Output the [x, y] coordinate of the center of the cell containing the given text.  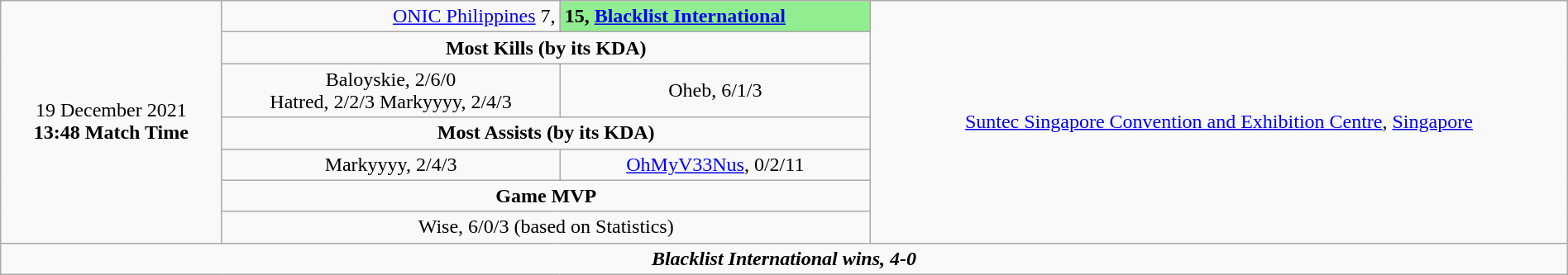
Oheb, 6/1/3 [715, 91]
Game MVP [546, 196]
Most Assists (by its KDA) [546, 133]
19 December 202113:48 Match Time [111, 122]
Most Kills (by its KDA) [546, 48]
Baloyskie, 2/6/0Hatred, 2/2/3 Markyyyy, 2/4/3 [390, 91]
Wise, 6/0/3 (based on Statistics) [546, 227]
15, Blacklist International [715, 17]
Blacklist International wins, 4-0 [784, 258]
ONIC Philippines 7, [390, 17]
Markyyyy, 2/4/3 [390, 164]
OhMyV33Nus, 0/2/11 [715, 164]
Suntec Singapore Convention and Exhibition Centre, Singapore [1219, 122]
